Capture the cell that displays the provided text and extract its (x, y) central coordinate. 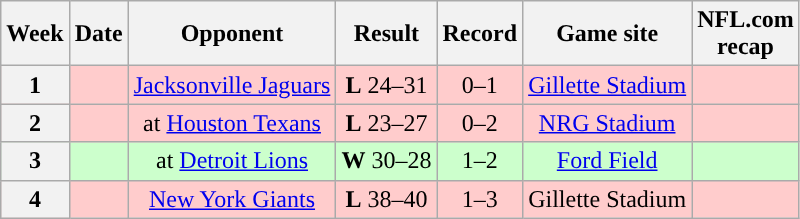
Game site (608, 34)
1–2 (480, 161)
at Detroit Lions (232, 161)
0–2 (480, 123)
L 23–27 (386, 123)
Ford Field (608, 161)
3 (35, 161)
L 24–31 (386, 85)
Jacksonville Jaguars (232, 85)
Record (480, 34)
1 (35, 85)
New York Giants (232, 199)
at Houston Texans (232, 123)
Week (35, 34)
0–1 (480, 85)
NFL.comrecap (746, 34)
W 30–28 (386, 161)
2 (35, 123)
Opponent (232, 34)
4 (35, 199)
Date (98, 34)
1–3 (480, 199)
Result (386, 34)
NRG Stadium (608, 123)
L 38–40 (386, 199)
